Pinpoint the cell where the given text exists, returning its (X, Y) midpoint coordinate. 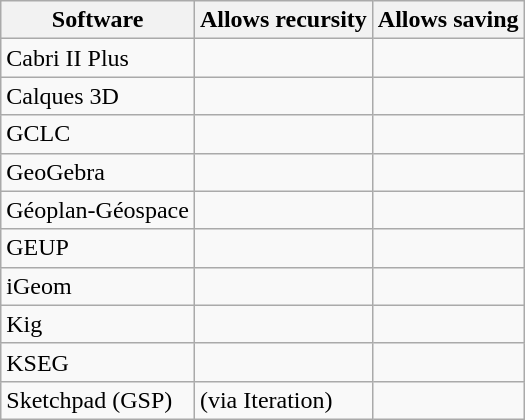
(via Iteration) (283, 400)
Géoplan-Géospace (98, 210)
GEUP (98, 248)
Sketchpad (GSP) (98, 400)
Allows saving (448, 20)
KSEG (98, 362)
Allows recursity (283, 20)
Kig (98, 324)
GeoGebra (98, 172)
Software (98, 20)
Calques 3D (98, 96)
iGeom (98, 286)
GCLC (98, 134)
Cabri II Plus (98, 58)
